Provide the (x, y) coordinate of the cell's center where the given text is located.  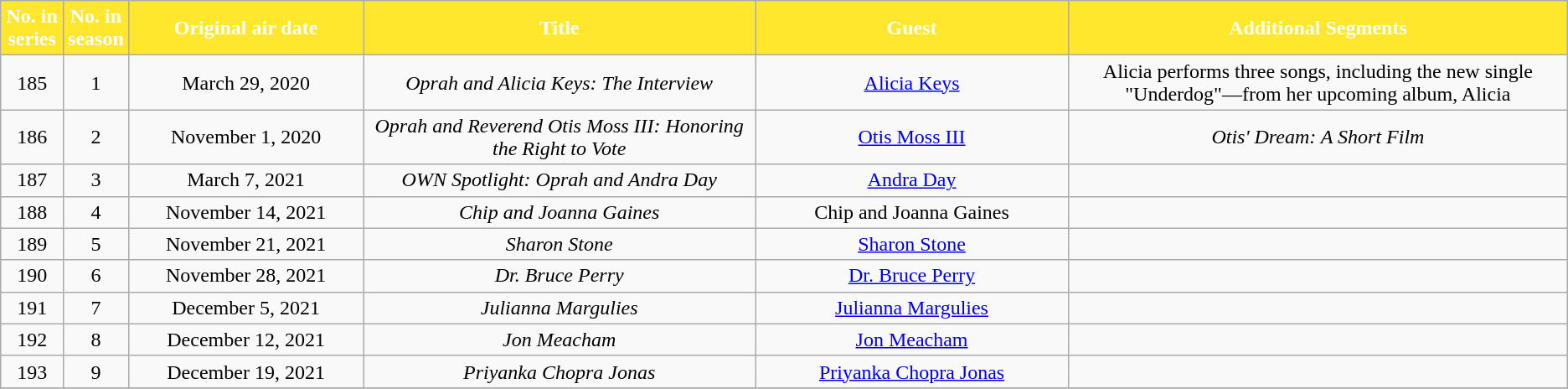
185 (32, 82)
6 (96, 276)
9 (96, 371)
Original air date (246, 29)
8 (96, 340)
Andra Day (912, 180)
190 (32, 276)
188 (32, 212)
November 28, 2021 (246, 276)
December 5, 2021 (246, 308)
November 14, 2021 (246, 212)
March 29, 2020 (246, 82)
3 (96, 180)
March 7, 2021 (246, 180)
Alicia Keys (912, 82)
193 (32, 371)
4 (96, 212)
Title (560, 29)
189 (32, 244)
186 (32, 137)
November 21, 2021 (246, 244)
No. inseason (96, 29)
192 (32, 340)
7 (96, 308)
November 1, 2020 (246, 137)
Otis' Dream: A Short Film (1318, 137)
Guest (912, 29)
Oprah and Reverend Otis Moss III: Honoring the Right to Vote (560, 137)
1 (96, 82)
Additional Segments (1318, 29)
December 12, 2021 (246, 340)
191 (32, 308)
2 (96, 137)
Otis Moss III (912, 137)
No. inseries (32, 29)
Oprah and Alicia Keys: The Interview (560, 82)
December 19, 2021 (246, 371)
5 (96, 244)
OWN Spotlight: Oprah and Andra Day (560, 180)
Alicia performs three songs, including the new single "Underdog"—from her upcoming album, Alicia (1318, 82)
187 (32, 180)
